Extract the [X, Y] coordinate from the center of the cell holding the provided text.  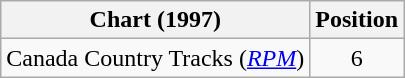
Position [357, 20]
Canada Country Tracks (RPM) [156, 58]
6 [357, 58]
Chart (1997) [156, 20]
